Provide the (x, y) coordinate of the cell's center where the given text is located.  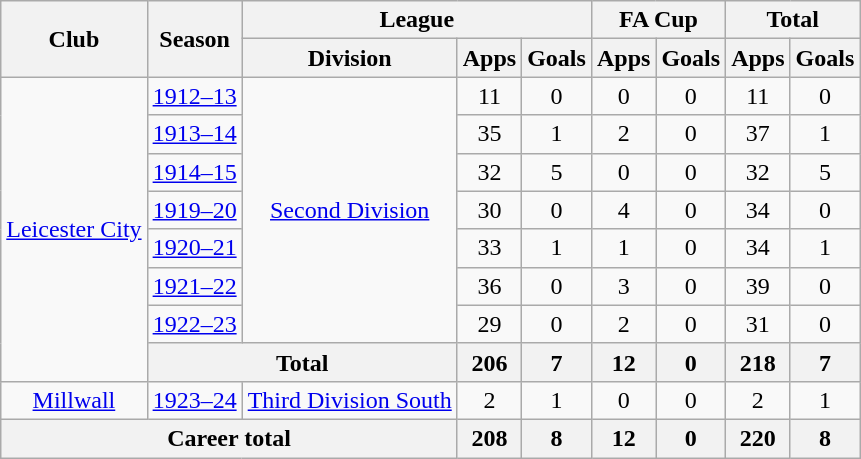
29 (489, 324)
33 (489, 248)
Millwall (74, 400)
220 (758, 438)
1912–13 (194, 96)
Career total (229, 438)
1919–20 (194, 210)
3 (623, 286)
1923–24 (194, 400)
1922–23 (194, 324)
FA Cup (658, 20)
Second Division (350, 210)
30 (489, 210)
206 (489, 362)
Division (350, 58)
Third Division South (350, 400)
218 (758, 362)
37 (758, 134)
League (416, 20)
Leicester City (74, 229)
1920–21 (194, 248)
Club (74, 39)
Season (194, 39)
1914–15 (194, 172)
31 (758, 324)
1921–22 (194, 286)
39 (758, 286)
35 (489, 134)
208 (489, 438)
4 (623, 210)
36 (489, 286)
1913–14 (194, 134)
